Detect which cell encompasses the target text, then output its (X, Y) center coordinate. 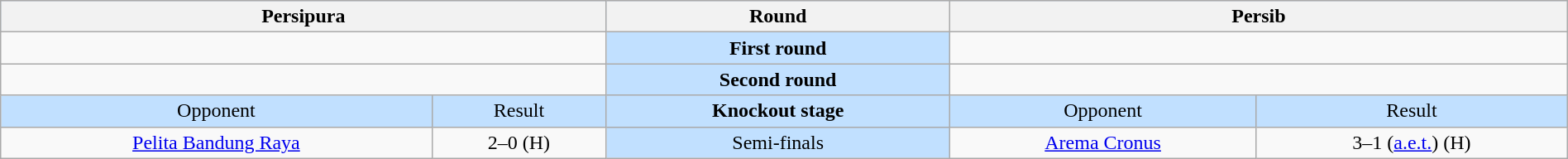
Persipura (304, 17)
Knockout stage (778, 111)
First round (778, 48)
2–0 (H) (519, 142)
Round (778, 17)
Second round (778, 79)
Pelita Bandung Raya (217, 142)
3–1 (a.e.t.) (H) (1413, 142)
Persib (1259, 17)
Arema Cronus (1103, 142)
Semi-finals (778, 142)
